For the text-containing cell, return its midpoint in (x, y) coordinate format. 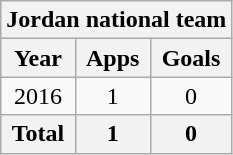
Goals (191, 58)
Apps (112, 58)
Total (38, 134)
Jordan national team (116, 20)
2016 (38, 96)
Year (38, 58)
